Identify which cell holds the provided text, then report its (X, Y) central coordinate. 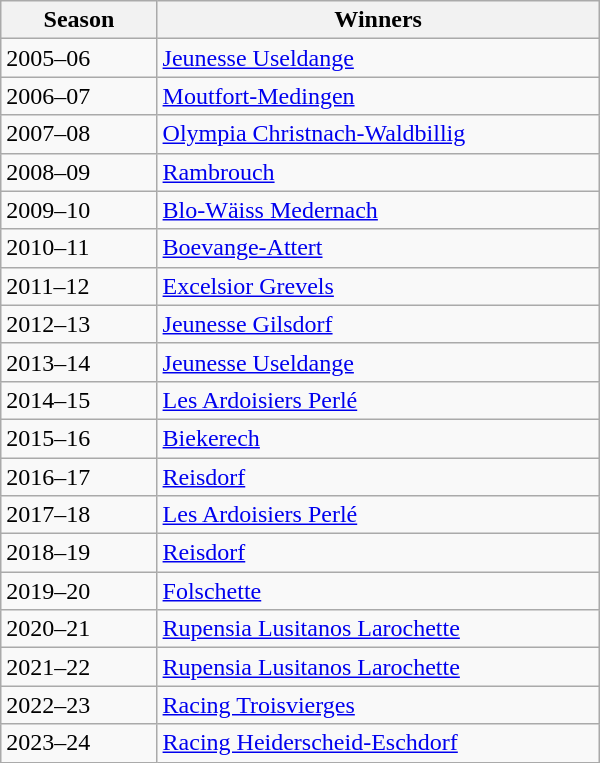
2019–20 (79, 591)
Rambrouch (378, 172)
2009–10 (79, 210)
Olympia Christnach-Waldbillig (378, 134)
2011–12 (79, 286)
2015–16 (79, 438)
Blo-Wäiss Medernach (378, 210)
2010–11 (79, 248)
Boevange-Attert (378, 248)
2014–15 (79, 400)
Jeunesse Gilsdorf (378, 324)
2008–09 (79, 172)
Season (79, 20)
Folschette (378, 591)
2018–19 (79, 553)
2021–22 (79, 667)
2005–06 (79, 58)
2022–23 (79, 705)
Racing Troisvierges (378, 705)
2023–24 (79, 743)
2013–14 (79, 362)
Moutfort-Medingen (378, 96)
2020–21 (79, 629)
2007–08 (79, 134)
Excelsior Grevels (378, 286)
2017–18 (79, 515)
2016–17 (79, 477)
Biekerech (378, 438)
Racing Heiderscheid-Eschdorf (378, 743)
2012–13 (79, 324)
Winners (378, 20)
2006–07 (79, 96)
